From the cell containing the given text, extract its center point as (x, y) coordinate. 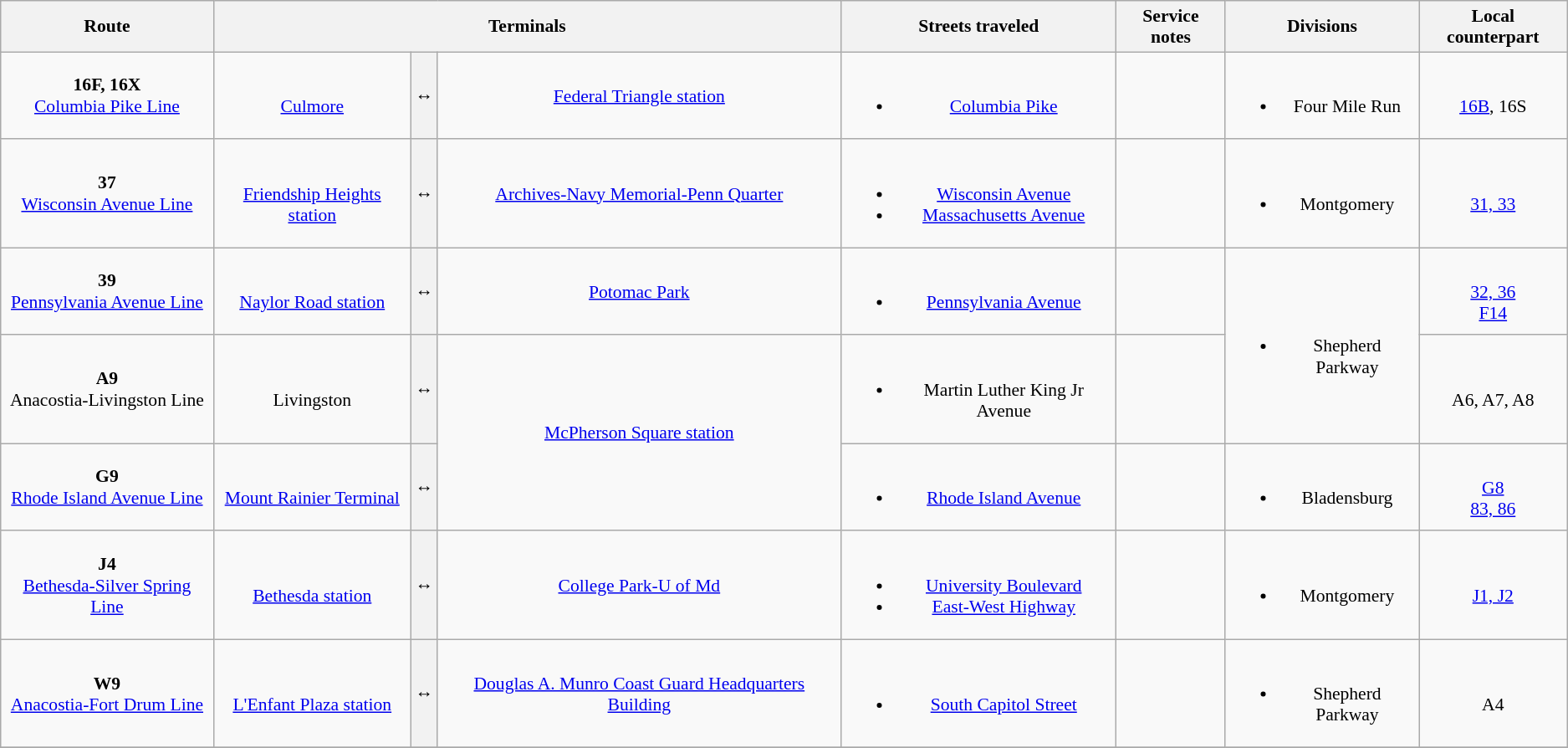
16F, 16XColumbia Pike Line (107, 95)
Divisions (1322, 27)
37Wisconsin Avenue Line (107, 194)
A9Anacostia-Livingston Line (107, 390)
Four Mile Run (1322, 95)
Columbia Pike (978, 95)
A6, A7, A8 (1494, 390)
Bladensburg (1322, 487)
College Park-U of Md (639, 586)
31, 33 (1494, 194)
G9Rhode Island Avenue Line (107, 487)
Shepherd Parkway (1322, 346)
Mount Rainier Terminal (312, 487)
Archives-Navy Memorial-Penn Quarter (639, 194)
Potomac Park (639, 291)
G883, 86 (1494, 487)
Pennsylvania Avenue (978, 291)
16B, 16S (1494, 95)
University BoulevardEast-West Highway (978, 586)
Route (107, 27)
Service notes (1171, 27)
39 Pennsylvania Avenue Line (107, 291)
Friendship Heights station (312, 194)
Federal Triangle station (639, 95)
Rhode Island Avenue (978, 487)
Naylor Road station (312, 291)
Local counterpart (1494, 27)
Culmore (312, 95)
Livingston (312, 390)
Wisconsin AvenueMassachusetts Avenue (978, 194)
McPherson Square station (639, 433)
Bethesda station (312, 586)
32, 36F14 (1494, 291)
Martin Luther King Jr Avenue (978, 390)
Streets traveled (978, 27)
J1, J2 (1494, 586)
Terminals (527, 27)
J4Bethesda-Silver Spring Line (107, 586)
